Search for the cell housing the specified text and yield its [x, y] center coordinate. 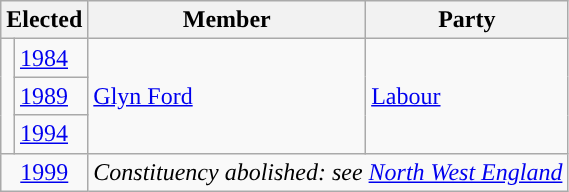
Member [227, 20]
1994 [50, 134]
1989 [50, 96]
Labour [467, 96]
1999 [44, 172]
Elected [44, 20]
Party [467, 20]
Glyn Ford [227, 96]
1984 [50, 58]
Constituency abolished: see North West England [328, 172]
